Search for the cell housing the specified text and yield its (X, Y) center coordinate. 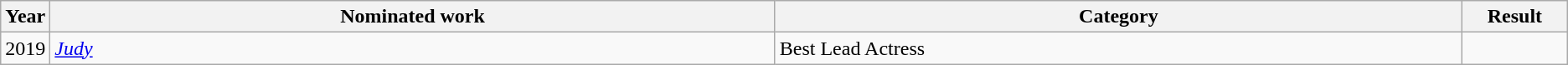
Category (1118, 17)
Best Lead Actress (1118, 48)
Nominated work (412, 17)
Year (25, 17)
Judy (412, 48)
Result (1515, 17)
2019 (25, 48)
